From the cell containing the given text, extract its center point as (X, Y) coordinate. 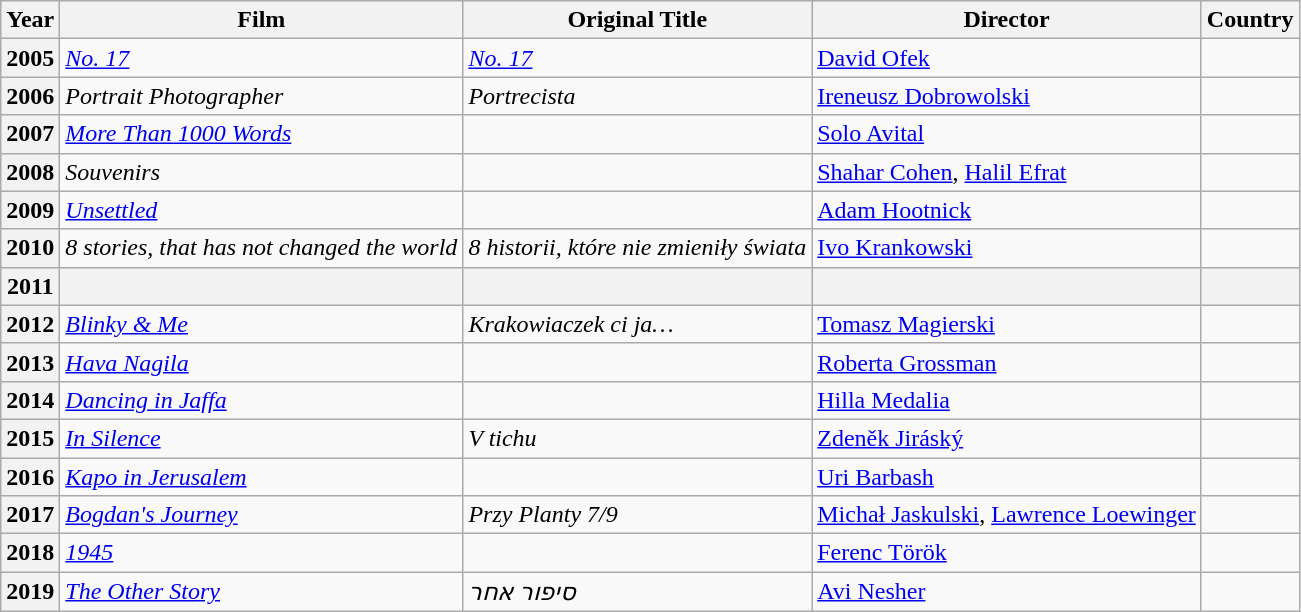
Hilla Medalia (1007, 400)
V tichu (638, 438)
Michał Jaskulski, Lawrence Loewinger (1007, 515)
Ireneusz Dobrowolski (1007, 96)
2015 (30, 438)
2010 (30, 248)
1945 (262, 553)
2019 (30, 592)
Year (30, 20)
Roberta Grossman (1007, 362)
2016 (30, 477)
2009 (30, 210)
2008 (30, 172)
2014 (30, 400)
Hava Nagila (262, 362)
Tomasz Magierski (1007, 324)
Bogdan's Journey (262, 515)
Souvenirs (262, 172)
Kapo in Jerusalem (262, 477)
Unsettled (262, 210)
Zdeněk Jiráský (1007, 438)
סיפור אחר (638, 592)
8 stories, that has not changed the world (262, 248)
2012 (30, 324)
More Than 1000 Words (262, 134)
2013 (30, 362)
Original Title (638, 20)
Country (1250, 20)
Przy Planty 7/9 (638, 515)
Portrait Photographer (262, 96)
Film (262, 20)
In Silence (262, 438)
Dancing in Jaffa (262, 400)
Krakowiaczek ci ja… (638, 324)
Blinky & Me (262, 324)
2018 (30, 553)
Ivo Krankowski (1007, 248)
Director (1007, 20)
Solo Avital (1007, 134)
The Other Story (262, 592)
Uri Barbash (1007, 477)
Shahar Cohen, Halil Efrat (1007, 172)
David Ofek (1007, 58)
Avi Nesher (1007, 592)
8 historii, które nie zmieniły świata (638, 248)
2011 (30, 286)
Ferenc Török (1007, 553)
2017 (30, 515)
Portrecista (638, 96)
2007 (30, 134)
Adam Hootnick (1007, 210)
2006 (30, 96)
2005 (30, 58)
